From the cell containing the given text, extract its center point as (x, y) coordinate. 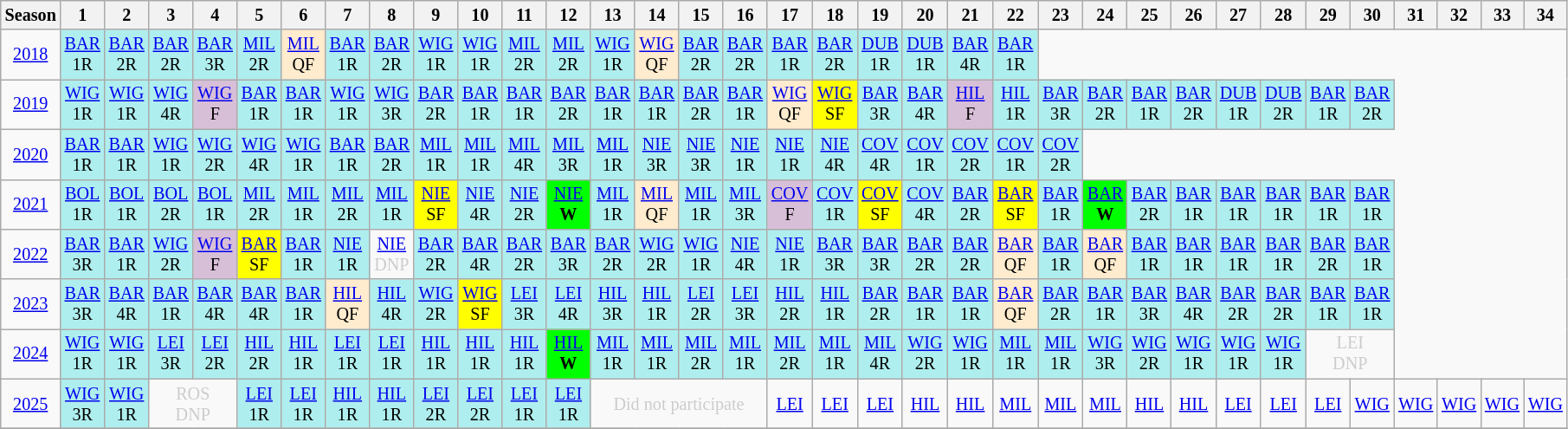
2022 (31, 255)
8 (391, 16)
2021 (31, 205)
24 (1105, 16)
2019 (31, 105)
25 (1150, 16)
HILQF (348, 304)
Did not participate (679, 404)
16 (745, 16)
20 (925, 16)
2018 (31, 55)
11 (525, 16)
2025 (31, 404)
23 (1061, 16)
ROSDNP (193, 404)
3 (171, 16)
22 (1016, 16)
32 (1459, 16)
LEI4R (568, 304)
HIL4R (391, 304)
14 (656, 16)
33 (1502, 16)
NIESF (436, 205)
4 (215, 16)
10 (480, 16)
18 (835, 16)
26 (1193, 16)
27 (1238, 16)
19 (880, 16)
DUB2R (1283, 105)
31 (1416, 16)
30 (1371, 16)
LEIDNP (1350, 354)
21 (971, 16)
COVF (790, 205)
9 (436, 16)
15 (701, 16)
2 (126, 16)
2024 (31, 354)
2023 (31, 304)
HILF (971, 105)
28 (1283, 16)
HIL3R (613, 304)
6 (303, 16)
NIEW (568, 205)
Season (31, 16)
NIEDNP (391, 255)
1 (83, 16)
2020 (31, 154)
13 (613, 16)
29 (1328, 16)
BARW (1105, 205)
7 (348, 16)
17 (790, 16)
BOL2R (171, 205)
12 (568, 16)
5 (260, 16)
NIE2R (525, 205)
HILW (568, 354)
34 (1545, 16)
COVSF (880, 205)
